Provide the (x, y) coordinate of the cell's center where the given text is located.  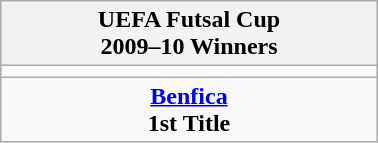
Benfica1st Title (189, 110)
UEFA Futsal Cup 2009–10 Winners (189, 34)
